Identify which cell holds the provided text, then report its (x, y) central coordinate. 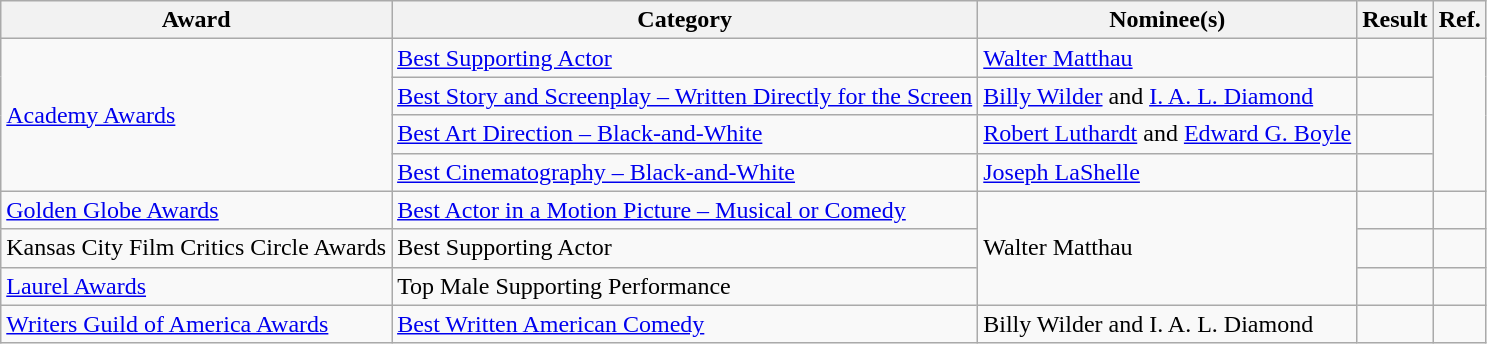
Award (196, 20)
Robert Luthardt and Edward G. Boyle (1168, 134)
Top Male Supporting Performance (685, 286)
Best Art Direction – Black-and-White (685, 134)
Joseph LaShelle (1168, 172)
Best Written American Comedy (685, 324)
Category (685, 20)
Writers Guild of America Awards (196, 324)
Result (1395, 20)
Laurel Awards (196, 286)
Academy Awards (196, 115)
Best Cinematography – Black-and-White (685, 172)
Nominee(s) (1168, 20)
Best Actor in a Motion Picture – Musical or Comedy (685, 210)
Kansas City Film Critics Circle Awards (196, 248)
Best Story and Screenplay – Written Directly for the Screen (685, 96)
Golden Globe Awards (196, 210)
Ref. (1460, 20)
